Extract the (x, y) coordinate from the center of the cell holding the provided text.  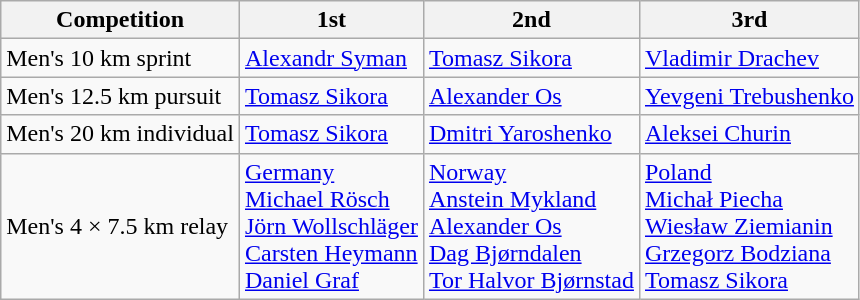
GermanyMichael RöschJörn WollschlägerCarsten HeymannDaniel Graf (331, 226)
PolandMichał PiechaWiesław ZiemianinGrzegorz BodzianaTomasz Sikora (749, 226)
Aleksei Churin (749, 134)
Men's 4 × 7.5 km relay (120, 226)
Alexandr Syman (331, 58)
Vladimir Drachev (749, 58)
1st (331, 20)
Dmitri Yaroshenko (531, 134)
Men's 12.5 km pursuit (120, 96)
Yevgeni Trebushenko (749, 96)
NorwayAnstein MyklandAlexander OsDag BjørndalenTor Halvor Bjørnstad (531, 226)
Men's 10 km sprint (120, 58)
3rd (749, 20)
2nd (531, 20)
Alexander Os (531, 96)
Men's 20 km individual (120, 134)
Competition (120, 20)
